Locate the cell with the specified text and output its [X, Y] center coordinate. 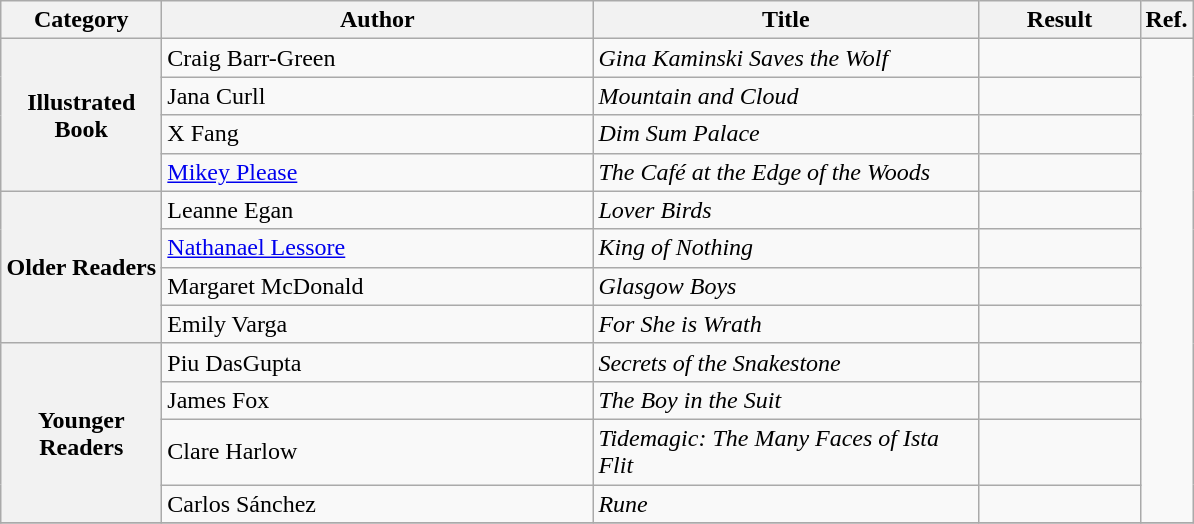
The Boy in the Suit [786, 400]
Piu DasGupta [378, 362]
Younger Readers [82, 432]
Carlos Sánchez [378, 503]
Mikey Please [378, 172]
For She is Wrath [786, 324]
Craig Barr-Green [378, 58]
Secrets of the Snakestone [786, 362]
Tidemagic: The Many Faces of Ista Flit [786, 452]
James Fox [378, 400]
Jana Curll [378, 96]
X Fang [378, 134]
Lover Birds [786, 210]
King of Nothing [786, 248]
Author [378, 20]
Glasgow Boys [786, 286]
Rune [786, 503]
Margaret McDonald [378, 286]
Clare Harlow [378, 452]
Illustrated Book [82, 115]
Emily Varga [378, 324]
Title [786, 20]
Ref. [1166, 20]
Result [1060, 20]
Category [82, 20]
Dim Sum Palace [786, 134]
Older Readers [82, 267]
Gina Kaminski Saves the Wolf [786, 58]
Mountain and Cloud [786, 96]
Leanne Egan [378, 210]
The Café at the Edge of the Woods [786, 172]
Nathanael Lessore [378, 248]
